Search for the cell housing the specified text and yield its (X, Y) center coordinate. 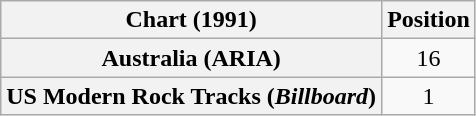
Australia (ARIA) (192, 58)
US Modern Rock Tracks (Billboard) (192, 96)
16 (429, 58)
Chart (1991) (192, 20)
Position (429, 20)
1 (429, 96)
